Pinpoint the cell where the given text exists, returning its (X, Y) midpoint coordinate. 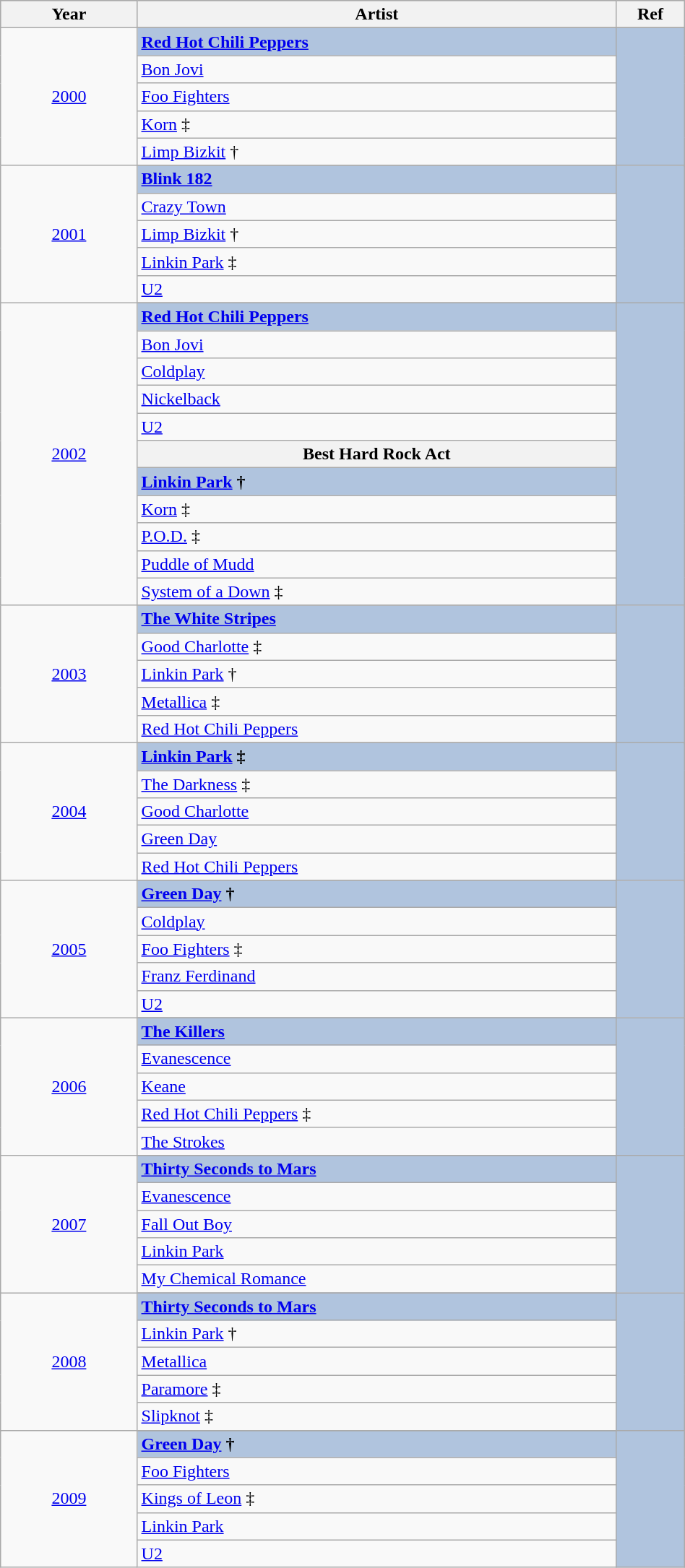
Keane (377, 1086)
2002 (69, 454)
The White Stripes (377, 619)
Puddle of Mudd (377, 564)
Slipknot ‡ (377, 1416)
P.O.D. ‡ (377, 537)
2009 (69, 1499)
Crazy Town (377, 207)
Best Hard Rock Act (377, 454)
Metallica (377, 1361)
The Killers (377, 1031)
2000 (69, 97)
2007 (69, 1223)
2005 (69, 949)
Year (69, 14)
The Strokes (377, 1141)
System of a Down ‡ (377, 592)
Ref (650, 14)
Franz Ferdinand (377, 976)
My Chemical Romance (377, 1279)
Good Charlotte (377, 812)
Green Day (377, 839)
The Darkness ‡ (377, 784)
2006 (69, 1086)
Foo Fighters ‡ (377, 949)
2001 (69, 234)
Good Charlotte ‡ (377, 646)
Red Hot Chili Peppers ‡ (377, 1114)
Paramore ‡ (377, 1389)
Blink 182 (377, 179)
2003 (69, 674)
Nickelback (377, 399)
Artist (377, 14)
Fall Out Boy (377, 1224)
Metallica ‡ (377, 701)
Kings of Leon ‡ (377, 1499)
2004 (69, 811)
2008 (69, 1361)
